Return [X, Y] of the center of cell containing provided text 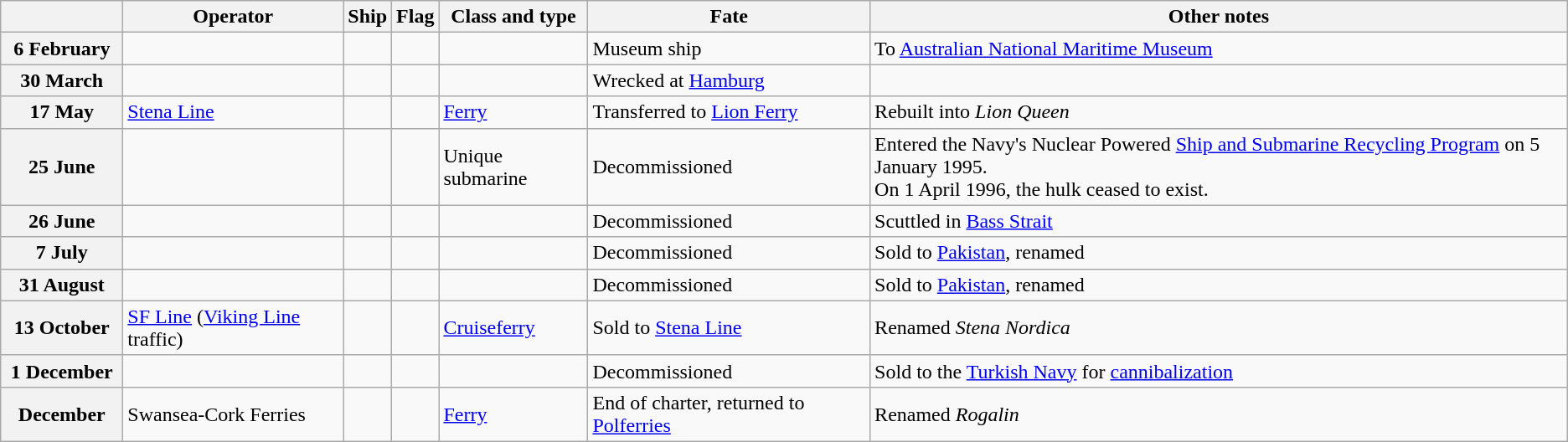
13 October [62, 328]
Operator [233, 17]
Transferred to Lion Ferry [729, 112]
Stena Line [233, 112]
Flag [415, 17]
7 July [62, 253]
Cruiseferry [513, 328]
26 June [62, 221]
SF Line (Viking Line traffic) [233, 328]
December [62, 414]
Unique submarine [513, 167]
Sold to the Turkish Navy for cannibalization [1220, 371]
25 June [62, 167]
Scuttled in Bass Strait [1220, 221]
Class and type [513, 17]
Sold to Stena Line [729, 328]
Fate [729, 17]
Rebuilt into Lion Queen [1220, 112]
Museum ship [729, 49]
Ship [368, 17]
Renamed Rogalin [1220, 414]
30 March [62, 80]
Other notes [1220, 17]
Wrecked at Hamburg [729, 80]
Swansea-Cork Ferries [233, 414]
To Australian National Maritime Museum [1220, 49]
31 August [62, 285]
6 February [62, 49]
1 December [62, 371]
Renamed Stena Nordica [1220, 328]
End of charter, returned to Polferries [729, 414]
Entered the Navy's Nuclear Powered Ship and Submarine Recycling Program on 5 January 1995. On 1 April 1996, the hulk ceased to exist. [1220, 167]
17 May [62, 112]
